Extract the [X, Y] coordinate from the center of the cell holding the provided text.  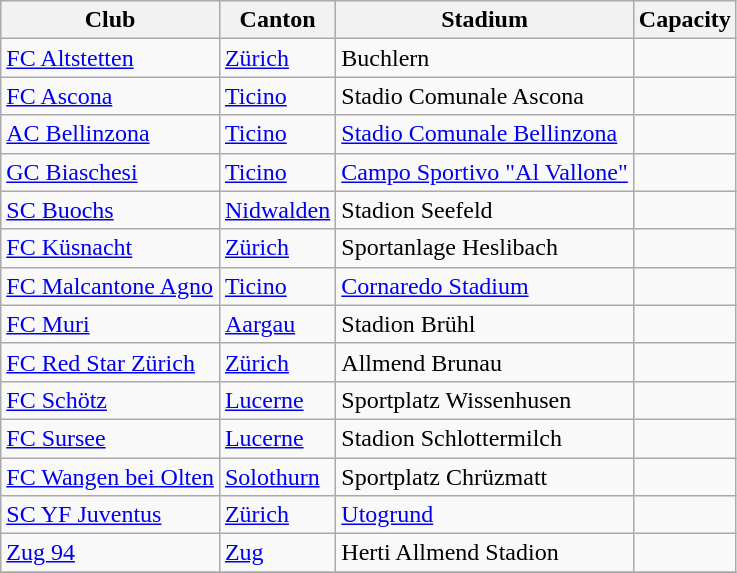
Stadium [485, 20]
FC Küsnacht [110, 248]
FC Sursee [110, 438]
Aargau [277, 324]
Cornaredo Stadium [485, 286]
Stadion Schlottermilch [485, 438]
Capacity [684, 20]
SC Buochs [110, 210]
Stadion Brühl [485, 324]
Zug [277, 553]
FC Altstetten [110, 58]
GC Biaschesi [110, 172]
FC Schötz [110, 400]
Solothurn [277, 477]
Nidwalden [277, 210]
FC Malcantone Agno [110, 286]
FC Wangen bei Olten [110, 477]
AC Bellinzona [110, 134]
SC YF Juventus [110, 515]
Canton [277, 20]
Allmend Brunau [485, 362]
Herti Allmend Stadion [485, 553]
Zug 94 [110, 553]
Sportanlage Heslibach [485, 248]
FC Ascona [110, 96]
Stadio Comunale Ascona [485, 96]
Club [110, 20]
Stadio Comunale Bellinzona [485, 134]
Sportplatz Wissenhusen [485, 400]
Buchlern [485, 58]
Campo Sportivo "Al Vallone" [485, 172]
Sportplatz Chrüzmatt [485, 477]
Utogrund [485, 515]
FC Red Star Zürich [110, 362]
Stadion Seefeld [485, 210]
FC Muri [110, 324]
